Return the (X, Y) coordinate for the center point of the cell that contains the specified text.  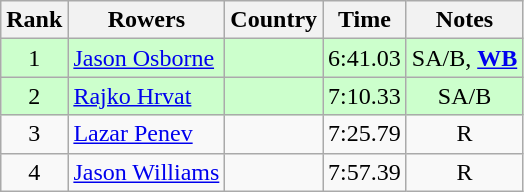
SA/B (464, 96)
Notes (464, 20)
Country (274, 20)
7:10.33 (365, 96)
Time (365, 20)
7:25.79 (365, 134)
Rajko Hrvat (146, 96)
Rowers (146, 20)
Jason Williams (146, 172)
2 (34, 96)
Jason Osborne (146, 58)
6:41.03 (365, 58)
4 (34, 172)
SA/B, WB (464, 58)
3 (34, 134)
7:57.39 (365, 172)
1 (34, 58)
Lazar Penev (146, 134)
Rank (34, 20)
